Return the (x, y) coordinate for the center point of the cell that contains the specified text.  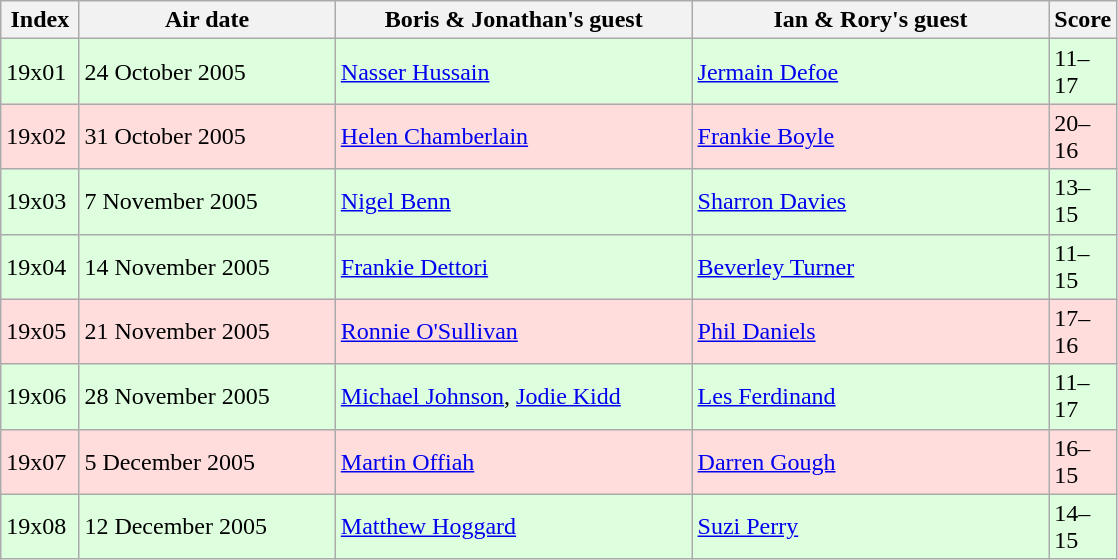
Phil Daniels (870, 332)
Boris & Jonathan's guest (514, 20)
19x03 (40, 202)
28 November 2005 (207, 396)
Martin Offiah (514, 462)
Suzi Perry (870, 526)
19x06 (40, 396)
19x08 (40, 526)
17–16 (1083, 332)
19x07 (40, 462)
19x05 (40, 332)
19x04 (40, 266)
13–15 (1083, 202)
16–15 (1083, 462)
Air date (207, 20)
Score (1083, 20)
Helen Chamberlain (514, 136)
Ian & Rory's guest (870, 20)
Les Ferdinand (870, 396)
Darren Gough (870, 462)
Frankie Dettori (514, 266)
Nigel Benn (514, 202)
19x01 (40, 72)
Index (40, 20)
Frankie Boyle (870, 136)
14 November 2005 (207, 266)
5 December 2005 (207, 462)
Beverley Turner (870, 266)
Matthew Hoggard (514, 526)
Jermain Defoe (870, 72)
21 November 2005 (207, 332)
12 December 2005 (207, 526)
14–15 (1083, 526)
24 October 2005 (207, 72)
Sharron Davies (870, 202)
Nasser Hussain (514, 72)
Ronnie O'Sullivan (514, 332)
31 October 2005 (207, 136)
11–15 (1083, 266)
20–16 (1083, 136)
Michael Johnson, Jodie Kidd (514, 396)
7 November 2005 (207, 202)
19x02 (40, 136)
